Scan for the cell matching the given text and deliver its (X, Y) coordinate at center. 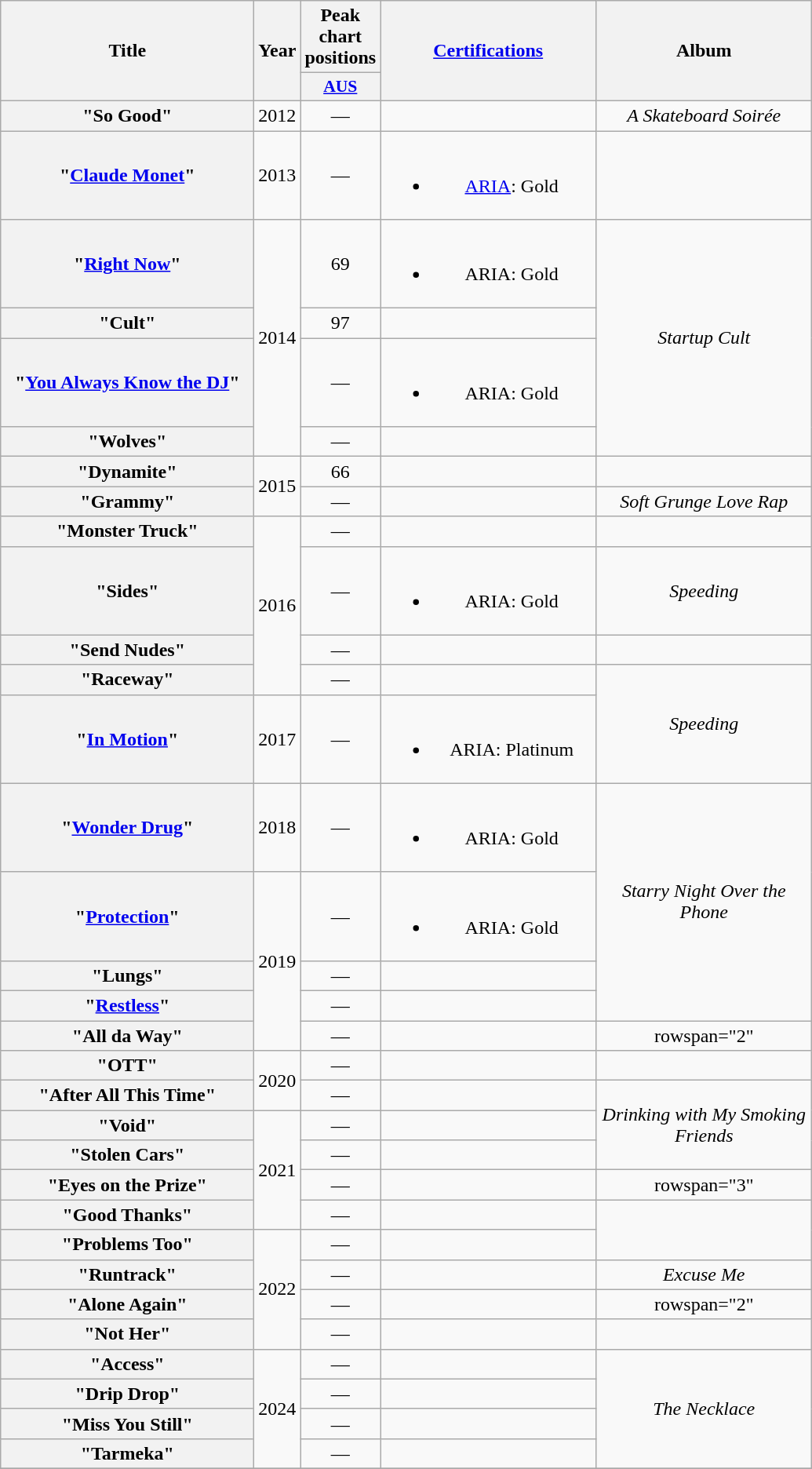
Excuse Me (705, 1274)
The Necklace (705, 1409)
A Skateboard Soirée (705, 115)
2013 (278, 174)
"Miss You Still" (127, 1423)
Certifications (488, 51)
2017 (278, 739)
ARIA: Platinum (488, 739)
2012 (278, 115)
Album (705, 51)
"Drip Drop" (127, 1394)
rowspan="3" (705, 1185)
"Wonder Drug" (127, 827)
"Good Thanks" (127, 1215)
2016 (278, 606)
2019 (278, 960)
"Raceway" (127, 680)
"Runtrack" (127, 1274)
"Stolen Cars" (127, 1155)
"So Good" (127, 115)
"Void" (127, 1125)
Drinking with My Smoking Friends (705, 1125)
2018 (278, 827)
"You Always Know the DJ" (127, 383)
"Wolves" (127, 442)
Title (127, 51)
69 (340, 264)
"In Motion" (127, 739)
"Cult" (127, 323)
"Send Nudes" (127, 650)
2022 (278, 1289)
66 (340, 472)
"Grammy" (127, 501)
"All da Way" (127, 1035)
"Protection" (127, 917)
97 (340, 323)
"Claude Monet" (127, 174)
"Problems Too" (127, 1245)
2014 (278, 338)
Peak chart positions (340, 37)
2020 (278, 1081)
"After All This Time" (127, 1095)
"Tarmeka" (127, 1453)
"Monster Truck" (127, 531)
"Alone Again" (127, 1304)
"Dynamite" (127, 472)
"Lungs" (127, 975)
"Restless" (127, 1005)
"Not Her" (127, 1334)
"Access" (127, 1364)
2015 (278, 487)
2024 (278, 1409)
"Right Now" (127, 264)
Startup Cult (705, 338)
"Eyes on the Prize" (127, 1185)
Soft Grunge Love Rap (705, 501)
"OTT" (127, 1066)
2021 (278, 1170)
Starry Night Over the Phone (705, 902)
AUS (340, 87)
"Sides" (127, 590)
Year (278, 51)
